Return the (x, y) coordinate for the center point of the cell that contains the specified text.  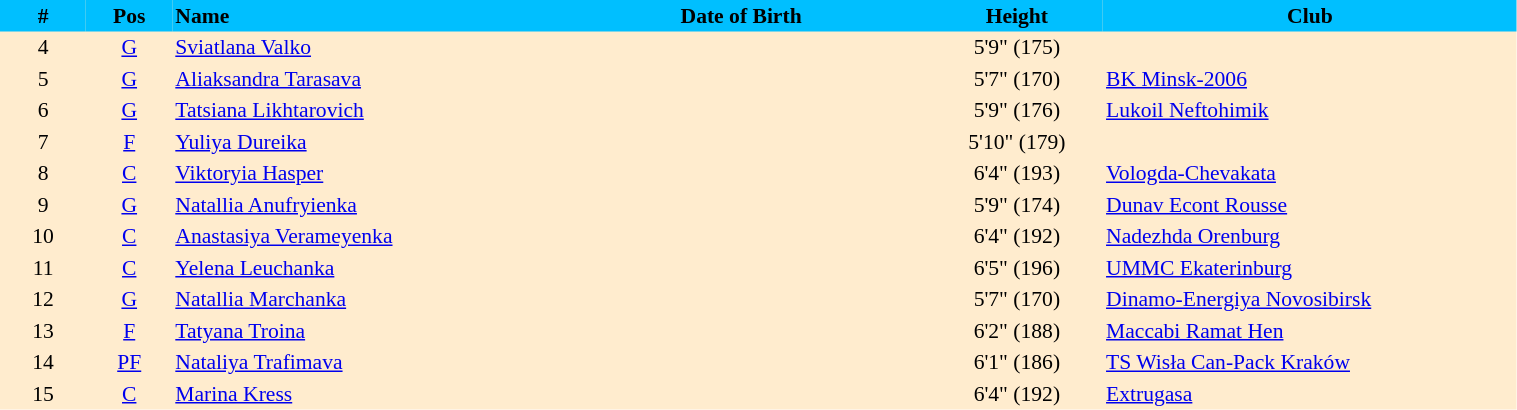
Dinamo-Energiya Novosibirsk (1310, 300)
9 (43, 205)
6'4" (193) (1017, 174)
Tatyana Troina (362, 331)
10 (43, 236)
Dunav Econt Rousse (1310, 205)
Aliaksandra Tarasava (362, 79)
6 (43, 110)
# (43, 16)
Yelena Leuchanka (362, 268)
5'9" (176) (1017, 110)
UMMC Ekaterinburg (1310, 268)
5 (43, 79)
Date of Birth (742, 16)
5'9" (174) (1017, 205)
6'1" (186) (1017, 362)
5'10" (179) (1017, 142)
TS Wisła Can-Pack Kraków (1310, 362)
6'5" (196) (1017, 268)
12 (43, 300)
Vologda-Chevakata (1310, 174)
Nadezhda Orenburg (1310, 236)
Natallia Marchanka (362, 300)
Nataliya Trafimava (362, 362)
7 (43, 142)
15 (43, 394)
4 (43, 48)
8 (43, 174)
Yuliya Dureika (362, 142)
13 (43, 331)
Tatsiana Likhtarovich (362, 110)
11 (43, 268)
Viktoryia Hasper (362, 174)
Marina Kress (362, 394)
BK Minsk-2006 (1310, 79)
Lukoil Neftohimik (1310, 110)
Maccabi Ramat Hen (1310, 331)
Name (362, 16)
Extrugasa (1310, 394)
Height (1017, 16)
Club (1310, 16)
Sviatlana Valko (362, 48)
Anastasiya Verameyenka (362, 236)
6'2" (188) (1017, 331)
PF (129, 362)
5'9" (175) (1017, 48)
Natallia Anufryienka (362, 205)
14 (43, 362)
Pos (129, 16)
